Provide the (x, y) coordinate of the cell's center where the given text is located.  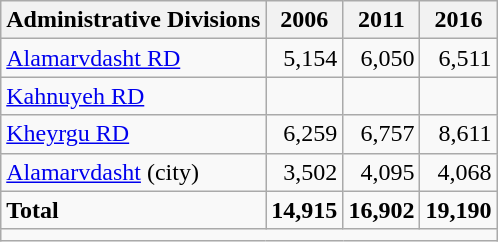
4,095 (382, 172)
6,050 (382, 58)
14,915 (304, 210)
Kheyrgu RD (134, 134)
Kahnuyeh RD (134, 96)
3,502 (304, 172)
Total (134, 210)
4,068 (458, 172)
16,902 (382, 210)
2011 (382, 20)
6,259 (304, 134)
2006 (304, 20)
5,154 (304, 58)
8,611 (458, 134)
6,757 (382, 134)
Administrative Divisions (134, 20)
19,190 (458, 210)
Alamarvdasht (city) (134, 172)
2016 (458, 20)
6,511 (458, 58)
Alamarvdasht RD (134, 58)
